Capture the cell that displays the provided text and extract its (X, Y) central coordinate. 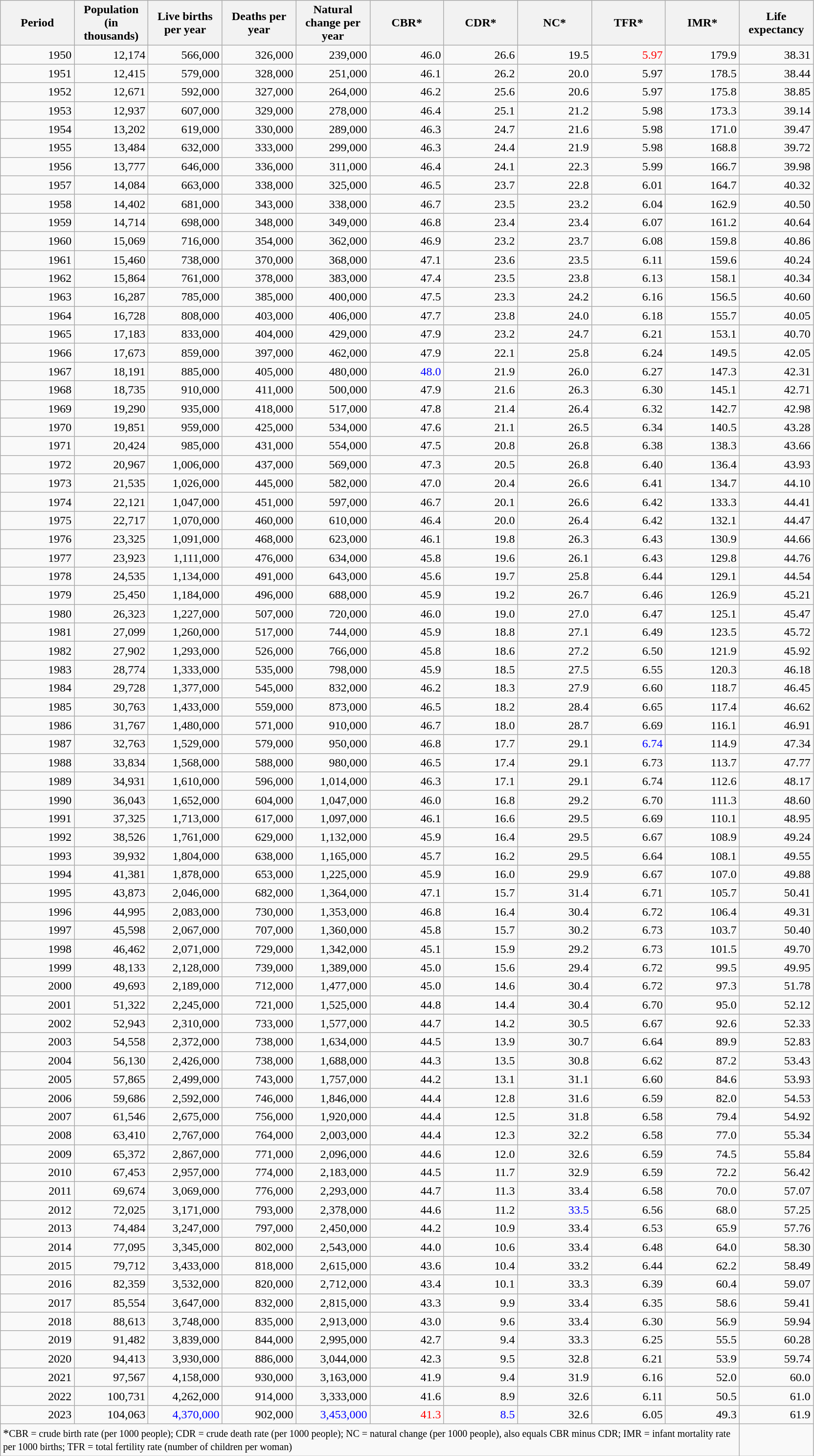
4,158,000 (185, 1377)
3,069,000 (185, 1191)
1,804,000 (185, 856)
16.8 (480, 800)
385,000 (259, 297)
43.4 (407, 1284)
299,000 (333, 148)
8.5 (480, 1414)
21.2 (555, 111)
2,592,000 (185, 1098)
733,000 (259, 1023)
178.5 (702, 73)
431,000 (259, 446)
12,415 (112, 73)
1,006,000 (185, 464)
400,000 (333, 297)
403,000 (259, 316)
1,529,000 (185, 744)
2002 (37, 1023)
764,000 (259, 1135)
134.7 (702, 483)
1991 (37, 818)
1,225,000 (333, 875)
70.0 (702, 1191)
343,000 (259, 204)
1982 (37, 651)
79.4 (702, 1116)
1981 (37, 632)
1975 (37, 520)
1963 (37, 297)
40.05 (776, 316)
634,000 (333, 557)
48,133 (112, 968)
1961 (37, 260)
6.62 (628, 1061)
56,130 (112, 1061)
17,183 (112, 334)
27.9 (555, 688)
1960 (37, 241)
74,484 (112, 1228)
1,353,000 (333, 912)
6.08 (628, 241)
405,000 (259, 371)
101.5 (702, 949)
13,202 (112, 129)
592,000 (185, 92)
13.5 (480, 1061)
30.5 (555, 1023)
844,000 (259, 1340)
38.44 (776, 73)
1999 (37, 968)
40.50 (776, 204)
476,000 (259, 557)
55.84 (776, 1154)
2019 (37, 1340)
15.6 (480, 968)
6.18 (628, 316)
136.4 (702, 464)
1997 (37, 930)
24.0 (555, 316)
49,693 (112, 986)
1993 (37, 856)
1988 (37, 763)
885,000 (185, 371)
25.1 (480, 111)
1,091,000 (185, 539)
88,613 (112, 1321)
155.7 (702, 316)
793,000 (259, 1210)
161.2 (702, 222)
48.60 (776, 800)
104,063 (112, 1414)
47.8 (407, 409)
19.2 (480, 595)
108.9 (702, 837)
17.1 (480, 781)
935,000 (185, 409)
729,000 (259, 949)
97,567 (112, 1377)
1,688,000 (333, 1061)
1968 (37, 390)
2023 (37, 1414)
333,000 (259, 148)
57.76 (776, 1228)
27.1 (555, 632)
99.5 (702, 968)
21.1 (480, 427)
2022 (37, 1396)
18.8 (480, 632)
60.4 (702, 1284)
22,121 (112, 502)
348,000 (259, 222)
720,000 (333, 614)
68.0 (702, 1210)
132.1 (702, 520)
4,262,000 (185, 1396)
11.2 (480, 1210)
28.7 (555, 725)
40.70 (776, 334)
42.3 (407, 1359)
2,426,000 (185, 1061)
153.1 (702, 334)
739,000 (259, 968)
730,000 (259, 912)
15.9 (480, 949)
113.7 (702, 763)
545,000 (259, 688)
46.91 (776, 725)
950,000 (333, 744)
1951 (37, 73)
CDR* (480, 23)
49.70 (776, 949)
20,424 (112, 446)
559,000 (259, 707)
886,000 (259, 1359)
1950 (37, 55)
10.9 (480, 1228)
20,967 (112, 464)
264,000 (333, 92)
45.47 (776, 614)
1998 (37, 949)
2,675,000 (185, 1116)
105.7 (702, 893)
48.0 (407, 371)
629,000 (259, 837)
682,000 (259, 893)
30.7 (555, 1042)
370,000 (259, 260)
61,546 (112, 1116)
437,000 (259, 464)
3,748,000 (185, 1321)
2006 (37, 1098)
103.7 (702, 930)
2,128,000 (185, 968)
14.2 (480, 1023)
15,069 (112, 241)
632,000 (185, 148)
48.95 (776, 818)
2,046,000 (185, 893)
58.30 (776, 1247)
4,370,000 (185, 1414)
6.48 (628, 1247)
72.2 (702, 1173)
1957 (37, 185)
33.5 (555, 1210)
47.6 (407, 427)
761,000 (185, 278)
646,000 (185, 166)
6.35 (628, 1303)
2,378,000 (333, 1210)
327,000 (259, 92)
46.18 (776, 670)
328,000 (259, 73)
44.10 (776, 483)
2008 (37, 1135)
1985 (37, 707)
Life expectancy (776, 23)
20.8 (480, 446)
24,535 (112, 577)
51.78 (776, 986)
2014 (37, 1247)
12,937 (112, 111)
756,000 (259, 1116)
21,535 (112, 483)
6.38 (628, 446)
44.3 (407, 1061)
77,095 (112, 1247)
1987 (37, 744)
411,000 (259, 390)
2016 (37, 1284)
110.1 (702, 818)
18.5 (480, 670)
129.8 (702, 557)
CBR* (407, 23)
40.34 (776, 278)
38.31 (776, 55)
52.0 (702, 1377)
1974 (37, 502)
50.40 (776, 930)
2,543,000 (333, 1247)
1,920,000 (333, 1116)
47.77 (776, 763)
29.4 (555, 968)
1971 (37, 446)
2,867,000 (185, 1154)
2015 (37, 1266)
179.9 (702, 55)
1958 (37, 204)
20.6 (555, 92)
Population (in thousands) (112, 23)
39,932 (112, 856)
480,000 (333, 371)
468,000 (259, 539)
41.3 (407, 1414)
164.7 (702, 185)
491,000 (259, 577)
451,000 (259, 502)
1,227,000 (185, 614)
44.66 (776, 539)
14.4 (480, 1005)
239,000 (333, 55)
1962 (37, 278)
44.47 (776, 520)
1,260,000 (185, 632)
129.1 (702, 577)
1983 (37, 670)
30.2 (555, 930)
12.8 (480, 1098)
1,014,000 (333, 781)
2,245,000 (185, 1005)
3,453,000 (333, 1414)
771,000 (259, 1154)
362,000 (333, 241)
53.9 (702, 1359)
31.1 (555, 1079)
18.0 (480, 725)
9.5 (480, 1359)
16.0 (480, 875)
168.8 (702, 148)
43.0 (407, 1321)
159.8 (702, 241)
330,000 (259, 129)
92.6 (702, 1023)
11.3 (480, 1191)
721,000 (259, 1005)
54.92 (776, 1116)
Deaths per year (259, 23)
349,000 (333, 222)
798,000 (333, 670)
3,163,000 (333, 1377)
597,000 (333, 502)
44.54 (776, 577)
1953 (37, 111)
55.5 (702, 1340)
20.5 (480, 464)
14,402 (112, 204)
47.4 (407, 278)
27.5 (555, 670)
26,323 (112, 614)
23,325 (112, 539)
43.66 (776, 446)
TFR* (628, 23)
43,873 (112, 893)
19.7 (480, 577)
44.0 (407, 1247)
383,000 (333, 278)
1996 (37, 912)
12.3 (480, 1135)
162.9 (702, 204)
2004 (37, 1061)
797,000 (259, 1228)
23.6 (480, 260)
13,777 (112, 166)
46.9 (407, 241)
41.9 (407, 1377)
588,000 (259, 763)
610,000 (333, 520)
1,364,000 (333, 893)
535,000 (259, 670)
2,067,000 (185, 930)
159.6 (702, 260)
712,000 (259, 986)
2010 (37, 1173)
107.0 (702, 875)
40.64 (776, 222)
571,000 (259, 725)
64.0 (702, 1247)
56.42 (776, 1173)
50.41 (776, 893)
1959 (37, 222)
57.07 (776, 1191)
84.6 (702, 1079)
2,615,000 (333, 1266)
65.9 (702, 1228)
40.24 (776, 260)
2,767,000 (185, 1135)
49.24 (776, 837)
58.6 (702, 1303)
22.1 (480, 353)
126.9 (702, 595)
638,000 (259, 856)
59,686 (112, 1098)
1976 (37, 539)
1980 (37, 614)
1956 (37, 166)
173.3 (702, 111)
930,000 (259, 1377)
56.9 (702, 1321)
51,322 (112, 1005)
534,000 (333, 427)
48.17 (776, 781)
1979 (37, 595)
25.6 (480, 92)
326,000 (259, 55)
3,333,000 (333, 1396)
171.0 (702, 129)
698,000 (185, 222)
18,735 (112, 390)
17.7 (480, 744)
91,482 (112, 1340)
1986 (37, 725)
9.9 (480, 1303)
663,000 (185, 185)
29.9 (555, 875)
49.95 (776, 968)
60.28 (776, 1340)
1,480,000 (185, 725)
46,462 (112, 949)
566,000 (185, 55)
2001 (37, 1005)
39.98 (776, 166)
20.4 (480, 483)
6.65 (628, 707)
39.14 (776, 111)
31,767 (112, 725)
744,000 (333, 632)
52.12 (776, 1005)
45,598 (112, 930)
32.9 (555, 1173)
1,132,000 (333, 837)
2009 (37, 1154)
3,247,000 (185, 1228)
1,652,000 (185, 800)
38.85 (776, 92)
31.9 (555, 1377)
123.5 (702, 632)
6.27 (628, 371)
65,372 (112, 1154)
311,000 (333, 166)
1,878,000 (185, 875)
959,000 (185, 427)
IMR* (702, 23)
49.88 (776, 875)
1,377,000 (185, 688)
6.05 (628, 1414)
72,025 (112, 1210)
59.07 (776, 1284)
52.33 (776, 1023)
859,000 (185, 353)
2003 (37, 1042)
114.9 (702, 744)
2,183,000 (333, 1173)
24.4 (480, 148)
43.93 (776, 464)
145.1 (702, 390)
1972 (37, 464)
1,360,000 (333, 930)
52,943 (112, 1023)
106.4 (702, 912)
39.72 (776, 148)
2,083,000 (185, 912)
1973 (37, 483)
19,290 (112, 409)
404,000 (259, 334)
43.6 (407, 1266)
1,610,000 (185, 781)
582,000 (333, 483)
2020 (37, 1359)
49.55 (776, 856)
18.6 (480, 651)
914,000 (259, 1396)
774,000 (259, 1173)
802,000 (259, 1247)
19,851 (112, 427)
6.71 (628, 893)
16.6 (480, 818)
120.3 (702, 670)
2007 (37, 1116)
2,712,000 (333, 1284)
980,000 (333, 763)
6.34 (628, 427)
743,000 (259, 1079)
Natural change per year (333, 23)
26.5 (555, 427)
14,084 (112, 185)
1977 (37, 557)
2011 (37, 1191)
6.41 (628, 483)
149.5 (702, 353)
14,714 (112, 222)
33.2 (555, 1266)
1995 (37, 893)
1,525,000 (333, 1005)
140.5 (702, 427)
289,000 (333, 129)
40.86 (776, 241)
1970 (37, 427)
820,000 (259, 1284)
23,923 (112, 557)
2021 (37, 1377)
368,000 (333, 260)
67,453 (112, 1173)
31.8 (555, 1116)
57.25 (776, 1210)
818,000 (259, 1266)
15,864 (112, 278)
6.01 (628, 185)
125.1 (702, 614)
1,165,000 (333, 856)
6.46 (628, 595)
25,450 (112, 595)
22.3 (555, 166)
50.5 (702, 1396)
47.3 (407, 464)
1965 (37, 334)
38,526 (112, 837)
1992 (37, 837)
16.2 (480, 856)
32.2 (555, 1135)
NC* (555, 23)
30,763 (112, 707)
2,957,000 (185, 1173)
6.39 (628, 1284)
59.94 (776, 1321)
1966 (37, 353)
1,634,000 (333, 1042)
554,000 (333, 446)
12,671 (112, 92)
27,099 (112, 632)
158.1 (702, 278)
445,000 (259, 483)
6.04 (628, 204)
42.71 (776, 390)
462,000 (333, 353)
26.0 (555, 371)
2017 (37, 1303)
1,097,000 (333, 818)
776,000 (259, 1191)
59.74 (776, 1359)
45.1 (407, 949)
18,191 (112, 371)
1984 (37, 688)
82.0 (702, 1098)
6.56 (628, 1210)
766,000 (333, 651)
19.8 (480, 539)
681,000 (185, 204)
147.3 (702, 371)
604,000 (259, 800)
37,325 (112, 818)
985,000 (185, 446)
26.2 (480, 73)
2,450,000 (333, 1228)
18.2 (480, 707)
1,761,000 (185, 837)
45.7 (407, 856)
26.1 (555, 557)
418,000 (259, 409)
2000 (37, 986)
1,433,000 (185, 707)
18.3 (480, 688)
49.31 (776, 912)
785,000 (185, 297)
2,815,000 (333, 1303)
45.21 (776, 595)
61.0 (776, 1396)
623,000 (333, 539)
1,757,000 (333, 1079)
336,000 (259, 166)
13.1 (480, 1079)
607,000 (185, 111)
60.0 (776, 1377)
130.9 (702, 539)
40.32 (776, 185)
425,000 (259, 427)
2,071,000 (185, 949)
16,287 (112, 297)
117.4 (702, 707)
100,731 (112, 1396)
36,043 (112, 800)
44.8 (407, 1005)
89.9 (702, 1042)
397,000 (259, 353)
19.5 (555, 55)
61.9 (776, 1414)
94,413 (112, 1359)
1,111,000 (185, 557)
1,184,000 (185, 595)
52.83 (776, 1042)
82,359 (112, 1284)
3,930,000 (185, 1359)
53.43 (776, 1061)
378,000 (259, 278)
2,372,000 (185, 1042)
1,477,000 (333, 986)
21.4 (480, 409)
2,096,000 (333, 1154)
707,000 (259, 930)
87.2 (702, 1061)
6.32 (628, 409)
1,568,000 (185, 763)
3,044,000 (333, 1359)
54,558 (112, 1042)
12.0 (480, 1154)
2,499,000 (185, 1079)
62.2 (702, 1266)
10.6 (480, 1247)
74.5 (702, 1154)
24.1 (480, 166)
31.6 (555, 1098)
54.53 (776, 1098)
808,000 (185, 316)
1964 (37, 316)
57,865 (112, 1079)
569,000 (333, 464)
1,713,000 (185, 818)
1969 (37, 409)
1,026,000 (185, 483)
85,554 (112, 1303)
17.4 (480, 763)
22.8 (555, 185)
406,000 (333, 316)
42.31 (776, 371)
97.3 (702, 986)
1,333,000 (185, 670)
59.41 (776, 1303)
112.6 (702, 781)
835,000 (259, 1321)
12.5 (480, 1116)
2005 (37, 1079)
28.4 (555, 707)
3,647,000 (185, 1303)
118.7 (702, 688)
325,000 (333, 185)
27.2 (555, 651)
2018 (37, 1321)
142.7 (702, 409)
43.3 (407, 1303)
69,674 (112, 1191)
9.6 (480, 1321)
6.24 (628, 353)
30.8 (555, 1061)
6.25 (628, 1340)
6.53 (628, 1228)
45.6 (407, 577)
2,189,000 (185, 986)
619,000 (185, 129)
32.8 (555, 1359)
45.92 (776, 651)
16,728 (112, 316)
643,000 (333, 577)
3,532,000 (185, 1284)
1,293,000 (185, 651)
688,000 (333, 595)
42.98 (776, 409)
3,345,000 (185, 1247)
6.07 (628, 222)
1954 (37, 129)
121.9 (702, 651)
63,410 (112, 1135)
20.1 (480, 502)
10.1 (480, 1284)
653,000 (259, 875)
354,000 (259, 241)
29,728 (112, 688)
27.0 (555, 614)
26.7 (555, 595)
1990 (37, 800)
2,003,000 (333, 1135)
111.3 (702, 800)
1,070,000 (185, 520)
14.6 (480, 986)
2,310,000 (185, 1023)
47.0 (407, 483)
Period (37, 23)
251,000 (333, 73)
47.34 (776, 744)
27,902 (112, 651)
44.41 (776, 502)
156.5 (702, 297)
133.3 (702, 502)
617,000 (259, 818)
95.0 (702, 1005)
1989 (37, 781)
40.60 (776, 297)
44,995 (112, 912)
329,000 (259, 111)
77.0 (702, 1135)
2,913,000 (333, 1321)
13,484 (112, 148)
55.34 (776, 1135)
28,774 (112, 670)
138.3 (702, 446)
1,342,000 (333, 949)
12,174 (112, 55)
13.9 (480, 1042)
39.47 (776, 129)
3,433,000 (185, 1266)
41.6 (407, 1396)
49.3 (702, 1414)
902,000 (259, 1414)
53.93 (776, 1079)
19.0 (480, 614)
Live births per year (185, 23)
46.62 (776, 707)
1,846,000 (333, 1098)
32,763 (112, 744)
10.4 (480, 1266)
17,673 (112, 353)
43.28 (776, 427)
1,389,000 (333, 968)
47.7 (407, 316)
45.72 (776, 632)
33,834 (112, 763)
8.9 (480, 1396)
15,460 (112, 260)
2,995,000 (333, 1340)
496,000 (259, 595)
278,000 (333, 111)
746,000 (259, 1098)
3,839,000 (185, 1340)
507,000 (259, 614)
5.99 (628, 166)
24.2 (555, 297)
6.49 (628, 632)
1978 (37, 577)
42.7 (407, 1340)
41,381 (112, 875)
1,577,000 (333, 1023)
2012 (37, 1210)
42.05 (776, 353)
116.1 (702, 725)
460,000 (259, 520)
6.40 (628, 464)
716,000 (185, 241)
166.7 (702, 166)
23.3 (480, 297)
6.13 (628, 278)
6.47 (628, 614)
1955 (37, 148)
34,931 (112, 781)
108.1 (702, 856)
873,000 (333, 707)
500,000 (333, 390)
175.8 (702, 92)
44.76 (776, 557)
31.4 (555, 893)
833,000 (185, 334)
79,712 (112, 1266)
1952 (37, 92)
429,000 (333, 334)
2013 (37, 1228)
46.45 (776, 688)
526,000 (259, 651)
22,717 (112, 520)
6.55 (628, 670)
11.7 (480, 1173)
596,000 (259, 781)
3,171,000 (185, 1210)
2,293,000 (333, 1191)
1,134,000 (185, 577)
1967 (37, 371)
6.50 (628, 651)
19.6 (480, 557)
1994 (37, 875)
58.49 (776, 1266)
